From the cell containing the given text, extract its center point as [X, Y] coordinate. 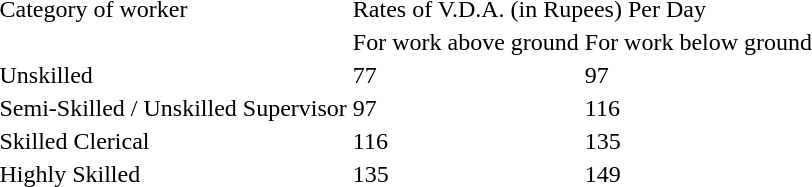
97 [466, 108]
116 [466, 141]
77 [466, 75]
For work above ground [466, 42]
